Return [X, Y] of the center of cell containing provided text 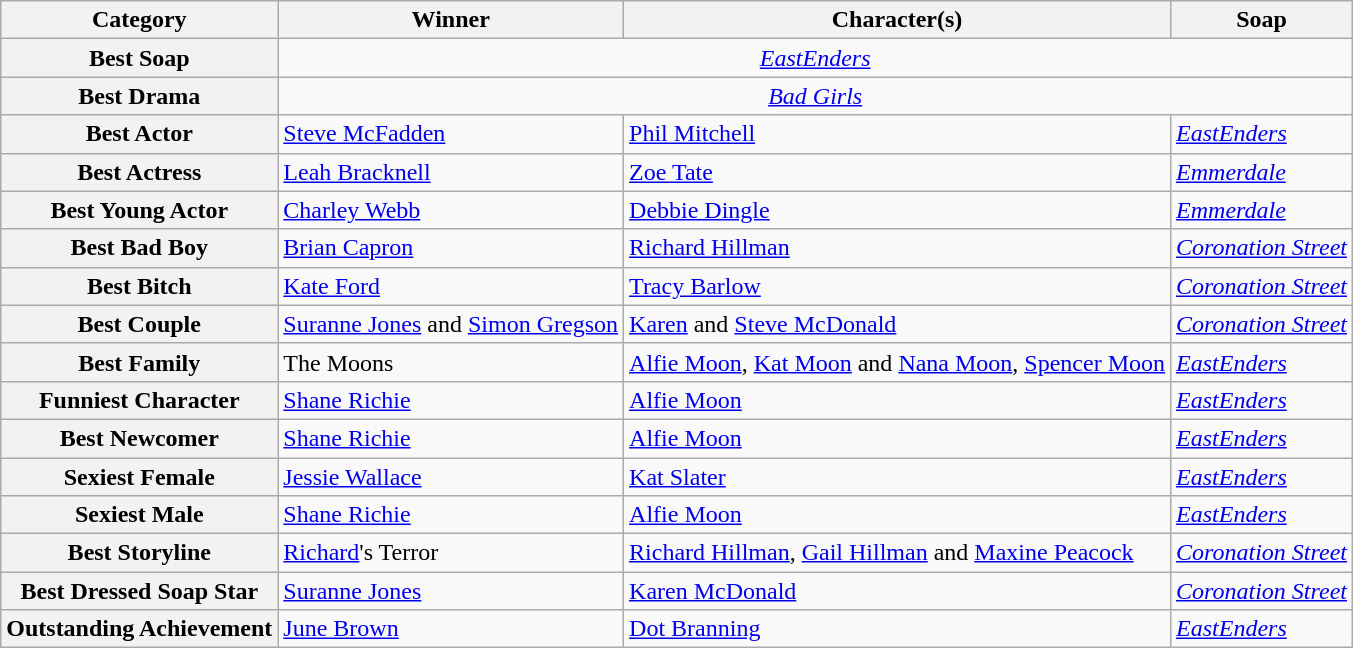
Bad Girls [816, 96]
Karen McDonald [898, 591]
Best Young Actor [140, 210]
Best Drama [140, 96]
Suranne Jones and Simon Gregson [451, 324]
Richard Hillman [898, 248]
Best Soap [140, 58]
Karen and Steve McDonald [898, 324]
Sexiest Male [140, 515]
Suranne Jones [451, 591]
Outstanding Achievement [140, 629]
Debbie Dingle [898, 210]
Character(s) [898, 20]
Best Couple [140, 324]
Funniest Character [140, 400]
Phil Mitchell [898, 134]
Alfie Moon, Kat Moon and Nana Moon, Spencer Moon [898, 362]
Richard's Terror [451, 553]
Kate Ford [451, 286]
Charley Webb [451, 210]
Soap [1262, 20]
Best Family [140, 362]
Best Bitch [140, 286]
Sexiest Female [140, 477]
Best Newcomer [140, 438]
Jessie Wallace [451, 477]
Best Bad Boy [140, 248]
Brian Capron [451, 248]
The Moons [451, 362]
Tracy Barlow [898, 286]
Steve McFadden [451, 134]
Category [140, 20]
Leah Bracknell [451, 172]
Best Storyline [140, 553]
Richard Hillman, Gail Hillman and Maxine Peacock [898, 553]
Best Actor [140, 134]
Zoe Tate [898, 172]
Dot Branning [898, 629]
Best Actress [140, 172]
Kat Slater [898, 477]
Best Dressed Soap Star [140, 591]
June Brown [451, 629]
Winner [451, 20]
